Find where the given text appears and provide that cell's center as (X, Y) coordinate. 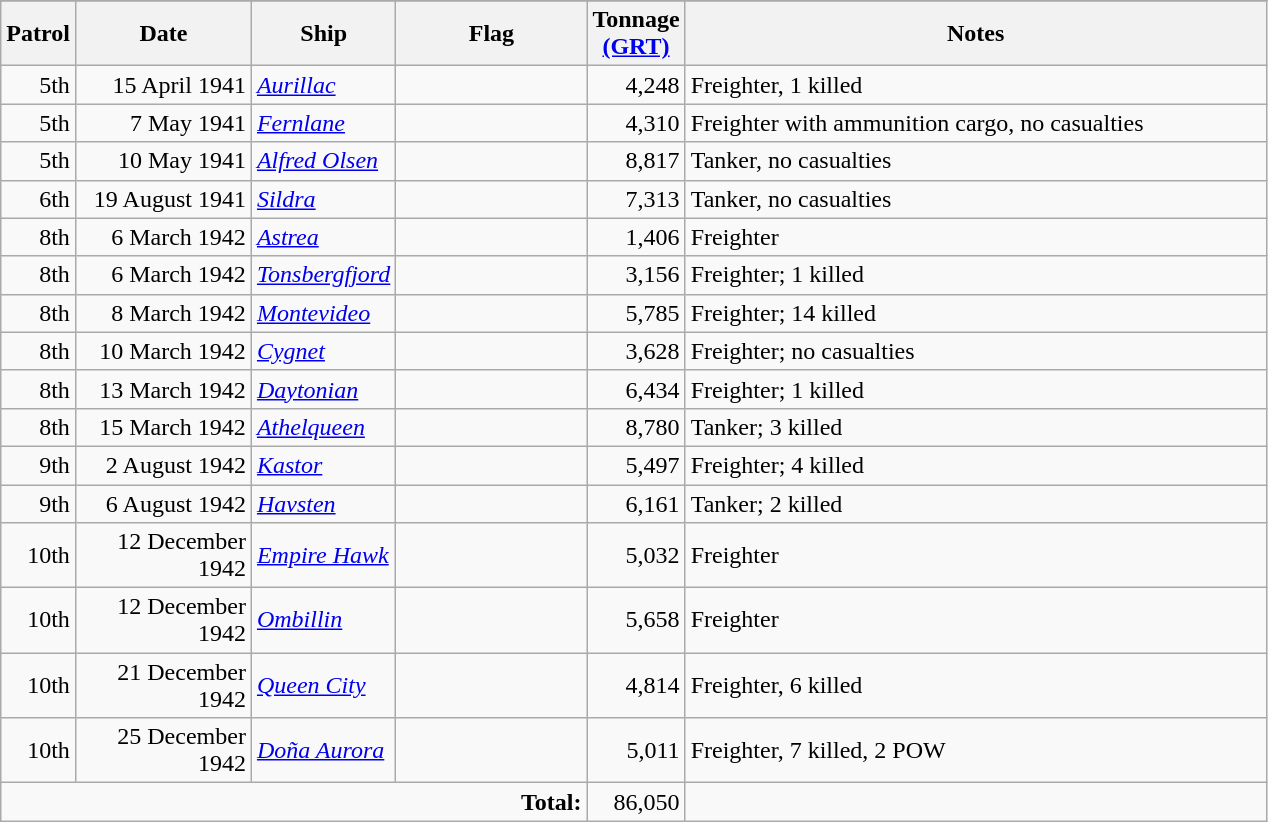
Sildra (323, 199)
21 December 1942 (163, 686)
Fernlane (323, 123)
Patrol (38, 34)
15 March 1942 (163, 427)
Doña Aurora (323, 750)
8 March 1942 (163, 313)
5,032 (636, 556)
3,628 (636, 351)
Athelqueen (323, 427)
19 August 1941 (163, 199)
Havsten (323, 503)
10 March 1942 (163, 351)
Kastor (323, 465)
Date (163, 34)
Empire Hawk (323, 556)
Ombillin (323, 620)
6th (38, 199)
8,780 (636, 427)
Tanker; 3 killed (976, 427)
5,785 (636, 313)
Freighter, 1 killed (976, 85)
5,497 (636, 465)
Cygnet (323, 351)
5,658 (636, 620)
6,161 (636, 503)
4,310 (636, 123)
Freighter with ammunition cargo, no casualties (976, 123)
Freighter; 4 killed (976, 465)
86,050 (636, 802)
4,248 (636, 85)
Astrea (323, 237)
4,814 (636, 686)
Tonsbergfjord (323, 275)
7 May 1941 (163, 123)
Notes (976, 34)
Alfred Olsen (323, 161)
3,156 (636, 275)
Aurillac (323, 85)
25 December 1942 (163, 750)
7,313 (636, 199)
6,434 (636, 389)
Freighter, 6 killed (976, 686)
Freighter; no casualties (976, 351)
Freighter; 14 killed (976, 313)
10 May 1941 (163, 161)
5,011 (636, 750)
Tanker; 2 killed (976, 503)
Flag (492, 34)
15 April 1941 (163, 85)
2 August 1942 (163, 465)
Tonnage (GRT) (636, 34)
Ship (323, 34)
Total: (294, 802)
6 August 1942 (163, 503)
Queen City (323, 686)
Freighter, 7 killed, 2 POW (976, 750)
1,406 (636, 237)
Montevideo (323, 313)
8,817 (636, 161)
Daytonian (323, 389)
13 March 1942 (163, 389)
